Find where the given text appears and provide that cell's center as [x, y] coordinate. 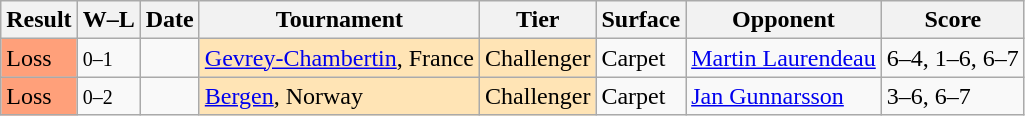
Bergen, Norway [339, 96]
Gevrey-Chambertin, France [339, 58]
0–1 [108, 58]
W–L [108, 20]
Martin Laurendeau [784, 58]
0–2 [108, 96]
Score [952, 20]
6–4, 1–6, 6–7 [952, 58]
Tournament [339, 20]
Date [170, 20]
Tier [538, 20]
Result [39, 20]
Jan Gunnarsson [784, 96]
Surface [641, 20]
Opponent [784, 20]
3–6, 6–7 [952, 96]
